Identify which cell holds the provided text, then report its (x, y) central coordinate. 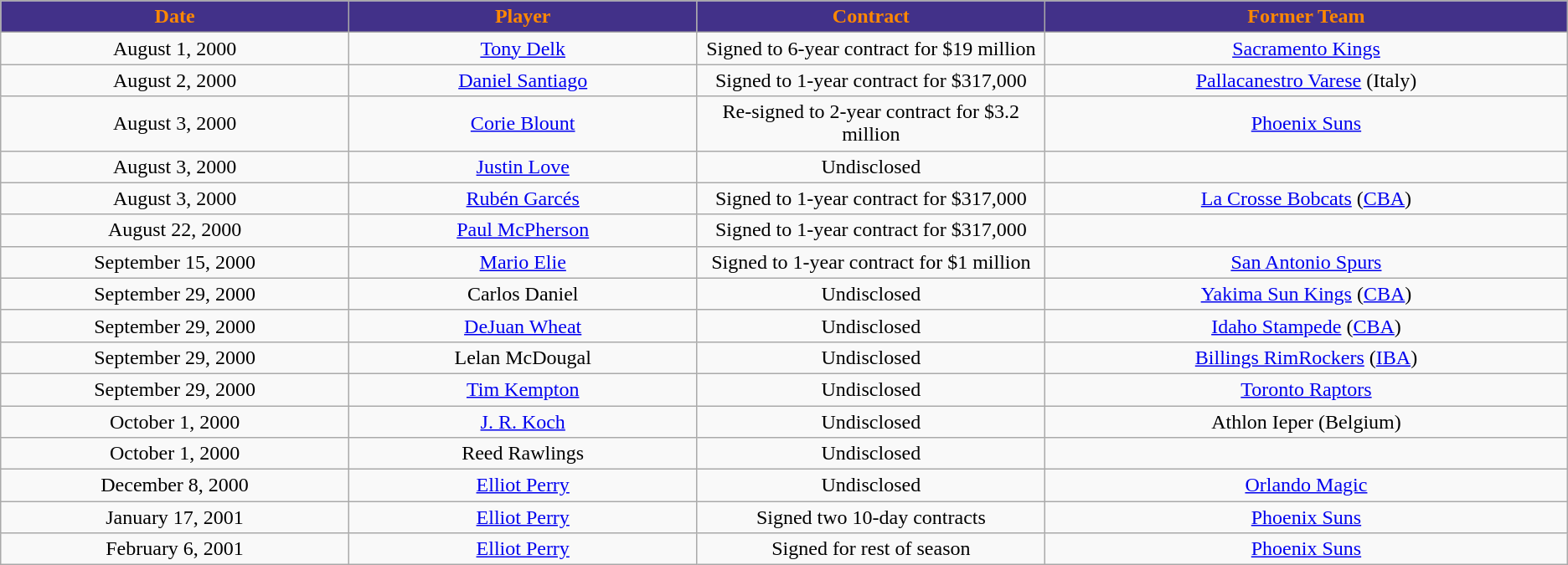
Former Team (1307, 17)
La Crosse Bobcats (CBA) (1307, 198)
Signed to 6-year contract for $19 million (871, 49)
August 1, 2000 (175, 49)
Signed to 1-year contract for $1 million (871, 262)
Billings RimRockers (IBA) (1307, 357)
December 8, 2000 (175, 485)
August 2, 2000 (175, 80)
Paul McPherson (523, 230)
Player (523, 17)
February 6, 2001 (175, 549)
Corie Blount (523, 124)
Reed Rawlings (523, 454)
Tony Delk (523, 49)
Idaho Stampede (CBA) (1307, 326)
January 17, 2001 (175, 517)
August 22, 2000 (175, 230)
J. R. Koch (523, 421)
Contract (871, 17)
Daniel Santiago (523, 80)
Athlon Ieper (Belgium) (1307, 421)
Yakima Sun Kings (CBA) (1307, 294)
Justin Love (523, 167)
Rubén Garcés (523, 198)
Signed two 10-day contracts (871, 517)
San Antonio Spurs (1307, 262)
Carlos Daniel (523, 294)
DeJuan Wheat (523, 326)
Tim Kempton (523, 389)
Date (175, 17)
Sacramento Kings (1307, 49)
Lelan McDougal (523, 357)
Signed for rest of season (871, 549)
Pallacanestro Varese (Italy) (1307, 80)
September 15, 2000 (175, 262)
Toronto Raptors (1307, 389)
Mario Elie (523, 262)
Re-signed to 2-year contract for $3.2 million (871, 124)
Orlando Magic (1307, 485)
